Identify which cell holds the provided text, then report its [X, Y] central coordinate. 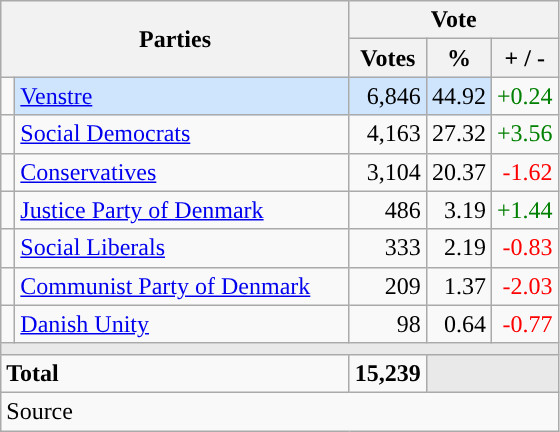
44.92 [458, 96]
Danish Unity [182, 324]
-0.77 [524, 324]
Social Democrats [182, 134]
+3.56 [524, 134]
Venstre [182, 96]
0.64 [458, 324]
Source [280, 411]
Social Liberals [182, 248]
Vote [454, 20]
3,104 [388, 172]
Conservatives [182, 172]
209 [388, 286]
1.37 [458, 286]
+ / - [524, 58]
Total [176, 373]
486 [388, 210]
Justice Party of Denmark [182, 210]
333 [388, 248]
% [458, 58]
2.19 [458, 248]
+0.24 [524, 96]
-2.03 [524, 286]
-1.62 [524, 172]
Parties [176, 39]
-0.83 [524, 248]
Communist Party of Denmark [182, 286]
3.19 [458, 210]
20.37 [458, 172]
27.32 [458, 134]
15,239 [388, 373]
+1.44 [524, 210]
Votes [388, 58]
6,846 [388, 96]
4,163 [388, 134]
98 [388, 324]
